Output the (X, Y) coordinate of the center of the cell containing the given text.  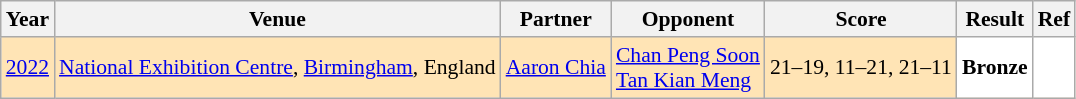
2022 (28, 68)
Ref (1054, 19)
Year (28, 19)
Score (861, 19)
Chan Peng Soon Tan Kian Meng (688, 68)
Partner (556, 19)
Venue (278, 19)
Bronze (995, 68)
Aaron Chia (556, 68)
Result (995, 19)
21–19, 11–21, 21–11 (861, 68)
National Exhibition Centre, Birmingham, England (278, 68)
Opponent (688, 19)
